Locate the cell with the specified text and output its [X, Y] center coordinate. 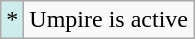
* [12, 20]
Umpire is active [109, 20]
